Find where the given text appears and provide that cell's center as (x, y) coordinate. 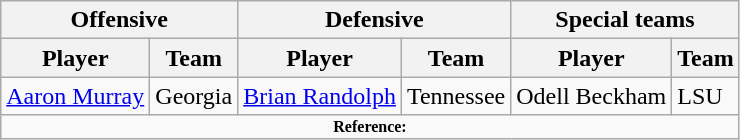
Georgia (194, 96)
Special teams (626, 20)
Odell Beckham (592, 96)
Aaron Murray (76, 96)
Tennessee (456, 96)
LSU (706, 96)
Defensive (374, 20)
Reference: (370, 127)
Offensive (120, 20)
Brian Randolph (320, 96)
